Extract the (X, Y) coordinate from the center of the cell holding the provided text.  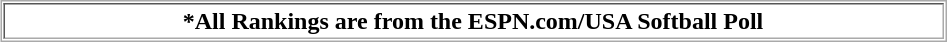
*All Rankings are from the ESPN.com/USA Softball Poll (473, 21)
